Provide the [X, Y] coordinate of the cell's center where the given text is located.  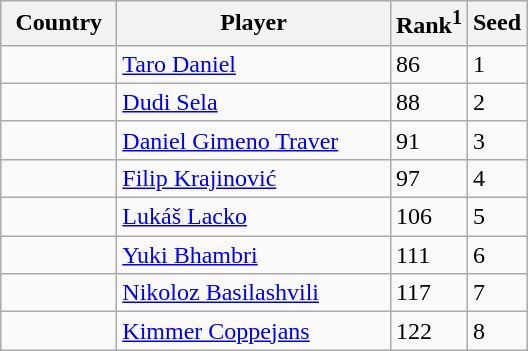
117 [428, 293]
Seed [496, 24]
122 [428, 331]
Lukáš Lacko [254, 217]
Nikoloz Basilashvili [254, 293]
Kimmer Coppejans [254, 331]
Rank1 [428, 24]
Player [254, 24]
91 [428, 140]
Taro Daniel [254, 64]
Country [59, 24]
Dudi Sela [254, 102]
Yuki Bhambri [254, 255]
6 [496, 255]
8 [496, 331]
Filip Krajinović [254, 178]
2 [496, 102]
86 [428, 64]
88 [428, 102]
4 [496, 178]
5 [496, 217]
1 [496, 64]
Daniel Gimeno Traver [254, 140]
7 [496, 293]
3 [496, 140]
97 [428, 178]
106 [428, 217]
111 [428, 255]
